Detect which cell encompasses the target text, then output its (x, y) center coordinate. 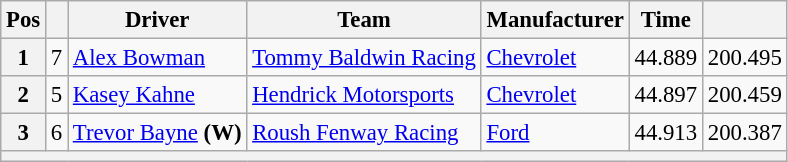
Driver (158, 20)
5 (57, 95)
Time (666, 20)
2 (24, 95)
Ford (555, 133)
6 (57, 133)
44.889 (666, 58)
Tommy Baldwin Racing (364, 58)
Alex Bowman (158, 58)
1 (24, 58)
200.387 (744, 133)
3 (24, 133)
Trevor Bayne (W) (158, 133)
7 (57, 58)
44.913 (666, 133)
Manufacturer (555, 20)
Roush Fenway Racing (364, 133)
44.897 (666, 95)
Kasey Kahne (158, 95)
200.495 (744, 58)
Hendrick Motorsports (364, 95)
Team (364, 20)
200.459 (744, 95)
Pos (24, 20)
